For the text-containing cell, return its midpoint in [X, Y] coordinate format. 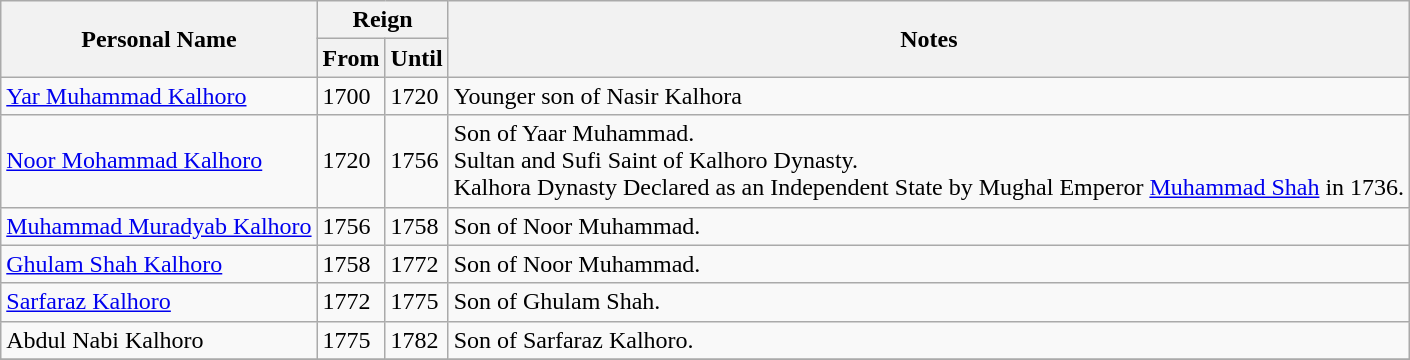
Personal Name [159, 39]
Notes [929, 39]
Yar Muhammad Kalhoro [159, 96]
Son of Sarfaraz Kalhoro. [929, 340]
1782 [416, 340]
Ghulam Shah Kalhoro [159, 264]
Abdul Nabi Kalhoro [159, 340]
Noor Mohammad Kalhoro [159, 161]
1700 [351, 96]
Until [416, 58]
Sarfaraz Kalhoro [159, 302]
Younger son of Nasir Kalhora [929, 96]
Son of Ghulam Shah. [929, 302]
Reign [382, 20]
From [351, 58]
Muhammad Muradyab Kalhoro [159, 226]
